Determine the [X, Y] coordinate at the center of the cell enclosing the given text.  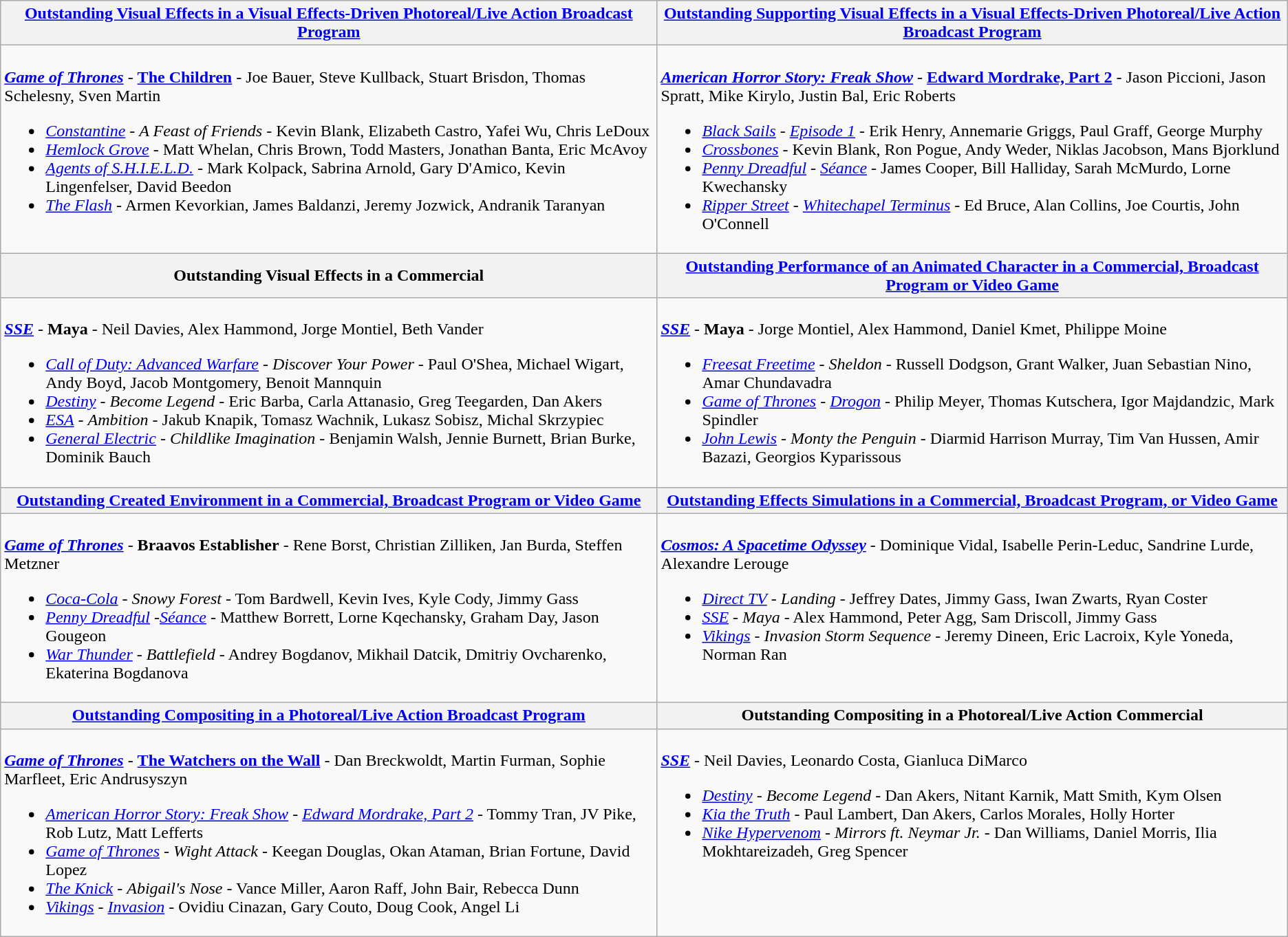
Outstanding Visual Effects in a Commercial [329, 275]
Outstanding Effects Simulations in a Commercial, Broadcast Program, or Video Game [972, 500]
Outstanding Performance of an Animated Character in a Commercial, Broadcast Program or Video Game [972, 275]
Outstanding Compositing in a Photoreal/Live Action Broadcast Program [329, 715]
Outstanding Visual Effects in a Visual Effects-Driven Photoreal/Live Action Broadcast Program [329, 23]
Outstanding Compositing in a Photoreal/Live Action Commercial [972, 715]
Outstanding Created Environment in a Commercial, Broadcast Program or Video Game [329, 500]
Outstanding Supporting Visual Effects in a Visual Effects-Driven Photoreal/Live Action Broadcast Program [972, 23]
